Capture the cell that displays the provided text and extract its [x, y] central coordinate. 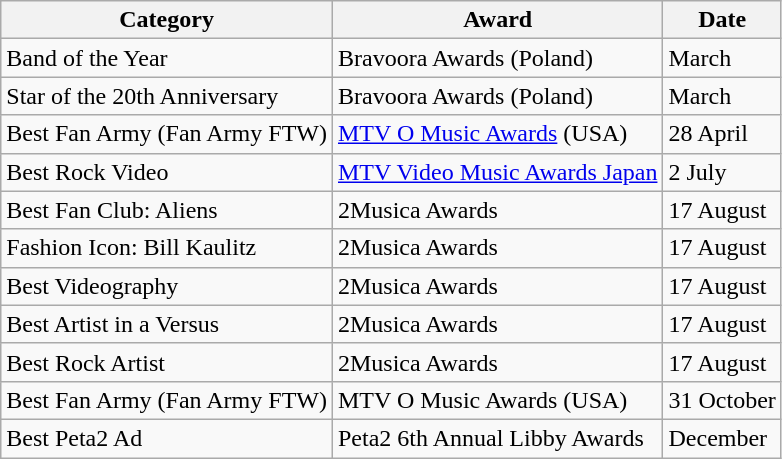
Fashion Icon: Bill Kaulitz [167, 248]
Best Artist in a Versus [167, 324]
Award [498, 20]
Band of the Year [167, 58]
31 October [722, 400]
MTV Video Music Awards Japan [498, 172]
Category [167, 20]
Best Fan Club: Aliens [167, 210]
28 April [722, 134]
Best Peta2 Ad [167, 438]
Peta2 6th Annual Libby Awards [498, 438]
2 July [722, 172]
Date [722, 20]
Best Rock Artist [167, 362]
Best Rock Video [167, 172]
Star of the 20th Anniversary [167, 96]
Best Videography [167, 286]
December [722, 438]
